Determine the (X, Y) coordinate at the center of the cell enclosing the given text.  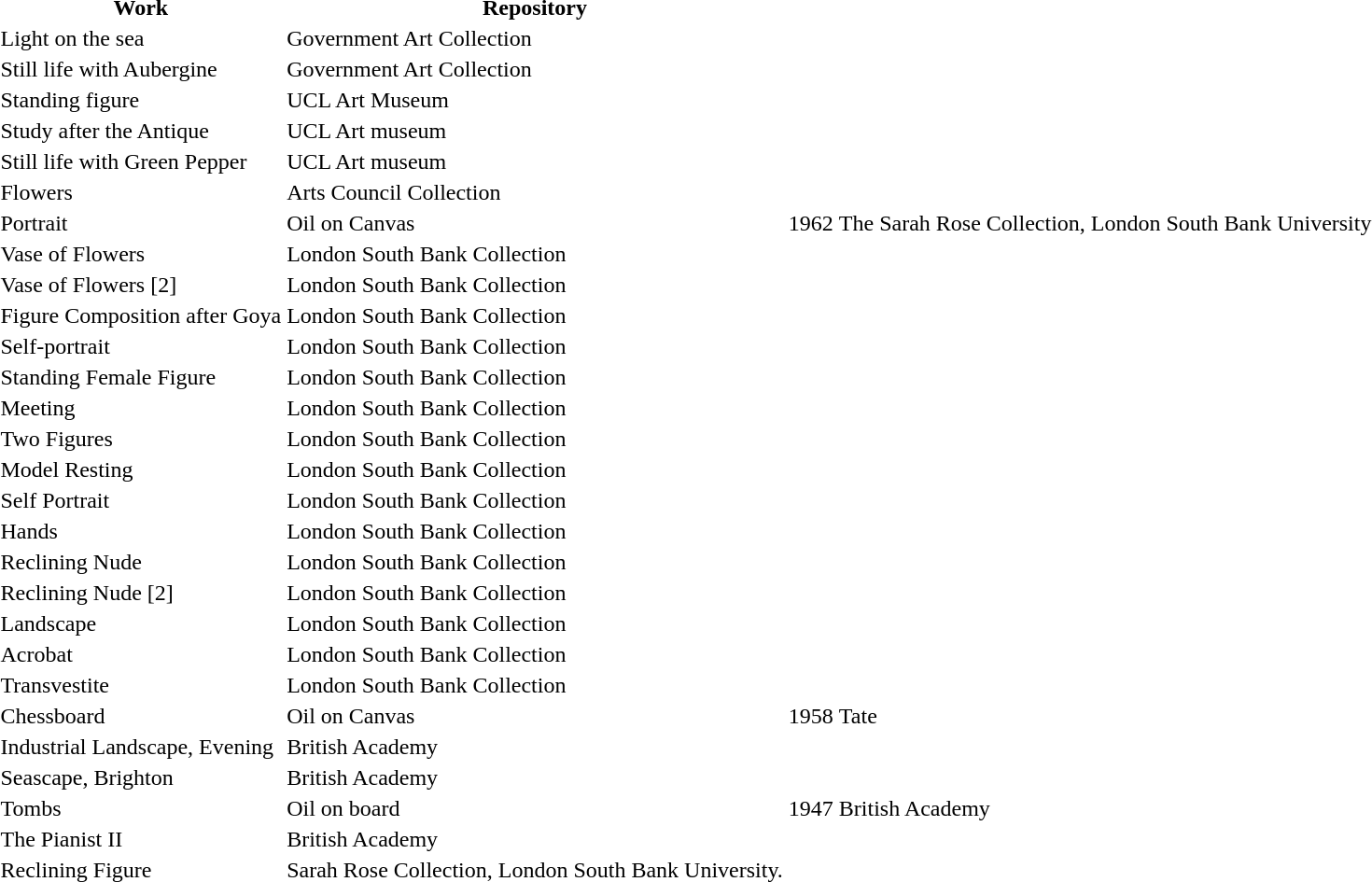
1947 (810, 808)
Arts Council Collection (536, 192)
1962 (810, 223)
Oil on board (536, 808)
UCL Art Museum (536, 100)
1958 (810, 716)
